Return the [X, Y] coordinate for the center point of the cell that contains the specified text.  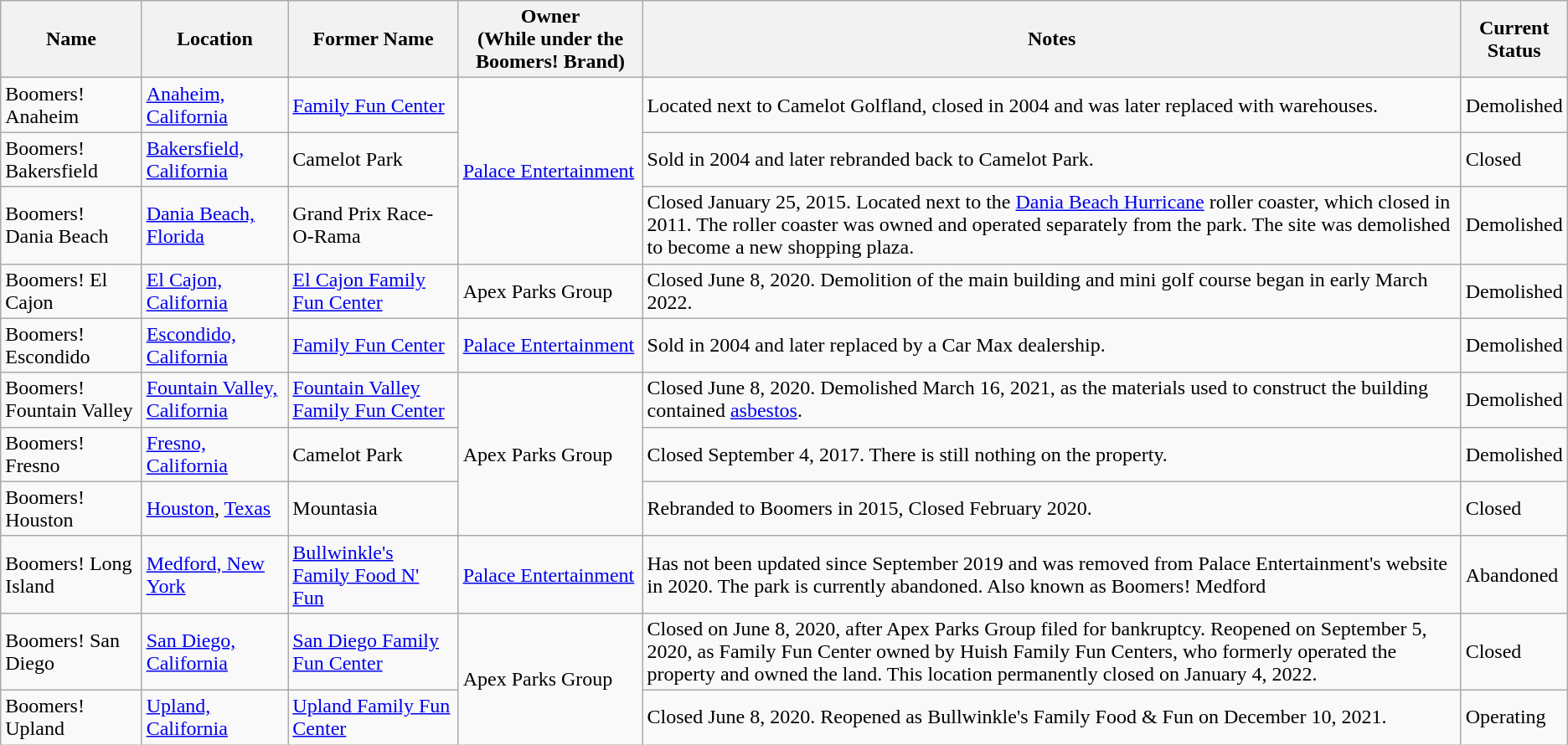
Closed September 4, 2017. There is still nothing on the property. [1052, 454]
El Cajon, California [214, 291]
Owner(While under the Boomers! Brand) [550, 39]
Boomers! Fresno [71, 454]
San Diego, California [214, 651]
Located next to Camelot Golfland, closed in 2004 and was later replaced with warehouses. [1052, 105]
Bullwinkle's Family Food N' Fun [374, 574]
Boomers! Fountain Valley [71, 400]
Escondido, California [214, 345]
San Diego Family Fun Center [374, 651]
Location [214, 39]
Fresno, California [214, 454]
Closed June 8, 2020. Demolished March 16, 2021, as the materials used to construct the building contained asbestos. [1052, 400]
Name [71, 39]
Boomers! Anaheim [71, 105]
Closed June 8, 2020. Demolition of the main building and mini golf course began in early March 2022. [1052, 291]
Operating [1514, 717]
Dania Beach, Florida [214, 225]
Boomers! San Diego [71, 651]
Closed June 8, 2020. Reopened as Bullwinkle's Family Food & Fun on December 10, 2021. [1052, 717]
Fountain Valley Family Fun Center [374, 400]
Grand Prix Race-O-Rama [374, 225]
Fountain Valley, California [214, 400]
Upland Family Fun Center [374, 717]
Sold in 2004 and later rebranded back to Camelot Park. [1052, 159]
Anaheim, California [214, 105]
Bakersfield, California [214, 159]
Boomers! Dania Beach [71, 225]
Notes [1052, 39]
Mountasia [374, 509]
Medford, New York [214, 574]
Boomers! Long Island [71, 574]
Upland, California [214, 717]
El Cajon Family Fun Center [374, 291]
Boomers! Escondido [71, 345]
Boomers! El Cajon [71, 291]
CurrentStatus [1514, 39]
Boomers! Houston [71, 509]
Houston, Texas [214, 509]
Former Name [374, 39]
Rebranded to Boomers in 2015, Closed February 2020. [1052, 509]
Sold in 2004 and later replaced by a Car Max dealership. [1052, 345]
Boomers! Bakersfield [71, 159]
Abandoned [1514, 574]
Boomers! Upland [71, 717]
